Identify which cell holds the provided text, then report its [X, Y] central coordinate. 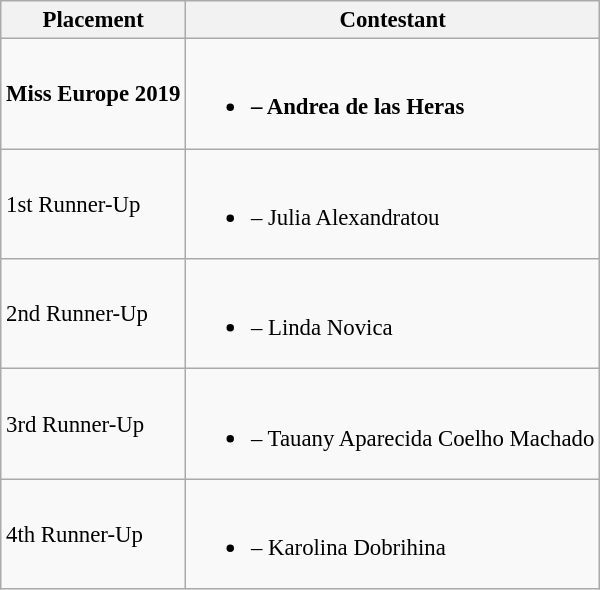
– Linda Novica [393, 314]
– Karolina Dobrihina [393, 534]
– Tauany Aparecida Coelho Machado [393, 424]
4th Runner-Up [94, 534]
Contestant [393, 20]
3rd Runner-Up [94, 424]
1st Runner-Up [94, 204]
Miss Europe 2019 [94, 94]
Placement [94, 20]
– Andrea de las Heras [393, 94]
– Julia Alexandratou [393, 204]
2nd Runner-Up [94, 314]
